Provide the [x, y] coordinate of the cell's center where the given text is located.  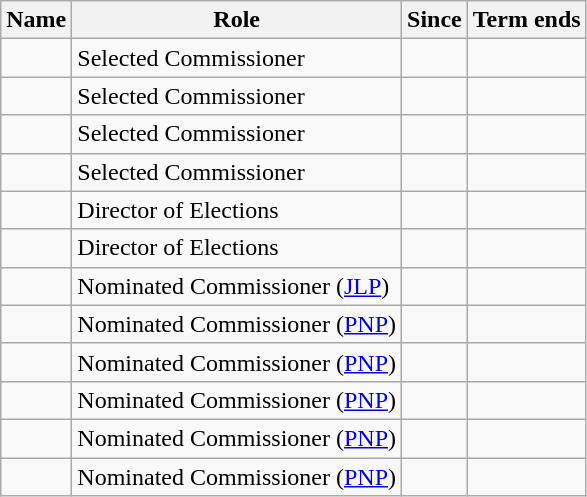
Nominated Commissioner (JLP) [237, 286]
Role [237, 20]
Term ends [526, 20]
Name [36, 20]
Since [435, 20]
